Pinpoint the cell where the given text exists, returning its (x, y) midpoint coordinate. 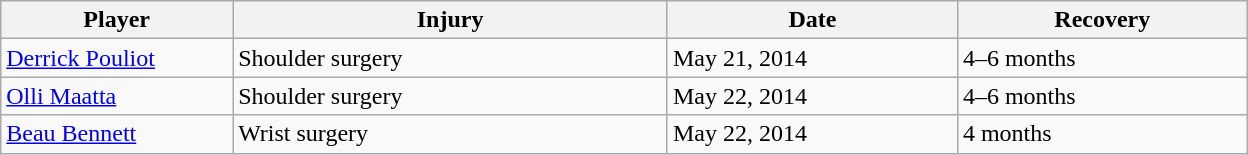
Derrick Pouliot (117, 58)
Date (812, 20)
4 months (1102, 134)
Injury (450, 20)
Beau Bennett (117, 134)
Recovery (1102, 20)
Wrist surgery (450, 134)
Player (117, 20)
Olli Maatta (117, 96)
May 21, 2014 (812, 58)
